Provide the [X, Y] coordinate of the cell's center where the given text is located.  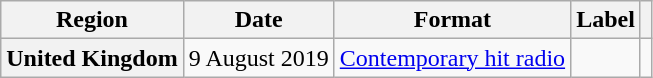
Format [452, 20]
9 August 2019 [258, 58]
Region [92, 20]
United Kingdom [92, 58]
Date [258, 20]
Contemporary hit radio [452, 58]
Label [606, 20]
